Return the [X, Y] coordinate for the center point of the cell that contains the specified text.  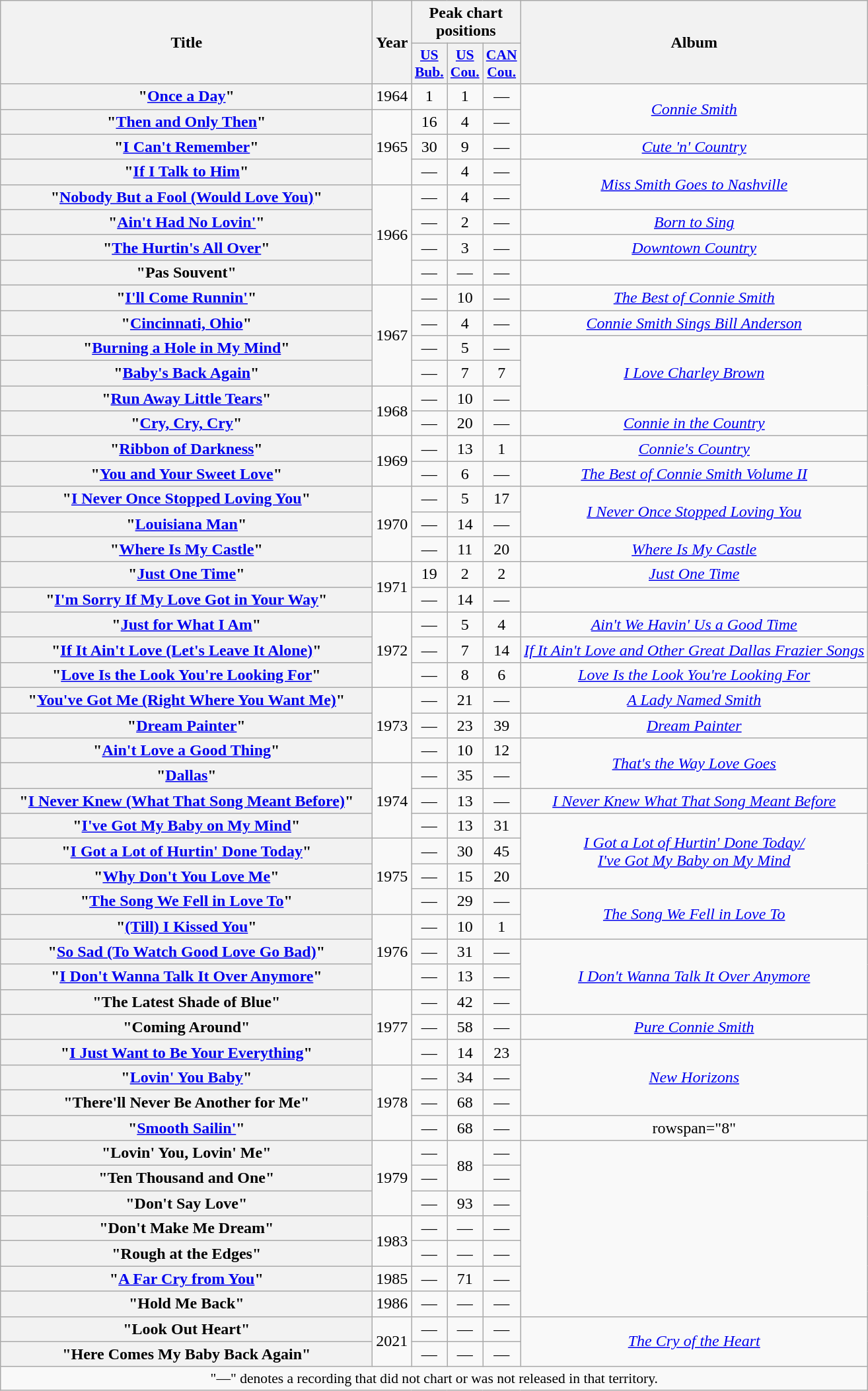
The Song We Fell in Love To [694, 914]
"Just One Time" [186, 574]
"Love Is the Look You're Looking For" [186, 675]
"I'm Sorry If My Love Got in Your Way" [186, 599]
"Dream Painter" [186, 725]
Title [186, 42]
Peak chartpositions [466, 22]
I Love Charley Brown [694, 373]
"I've Got My Baby on My Mind" [186, 826]
"Look Out Heart" [186, 1329]
"Baby's Back Again" [186, 373]
"You and Your Sweet Love" [186, 474]
35 [465, 776]
2021 [392, 1341]
1986 [392, 1304]
34 [465, 1077]
1985 [392, 1279]
"Don't Make Me Dream" [186, 1228]
1983 [392, 1241]
"Why Don't You Love Me" [186, 876]
"Smooth Sailin'" [186, 1128]
That's the Way Love Goes [694, 763]
"The Hurtin's All Over" [186, 247]
"Hold Me Back" [186, 1304]
Just One Time [694, 574]
1974 [392, 801]
"Once a Day" [186, 96]
Downtown Country [694, 247]
1973 [392, 725]
"Dallas" [186, 776]
9 [465, 147]
"Lovin' You, Lovin' Me" [186, 1153]
"Louisiana Man" [186, 524]
Miss Smith Goes to Nashville [694, 184]
"Ten Thousand and One" [186, 1178]
Connie Smith [694, 109]
"Rough at the Edges" [186, 1254]
"The Latest Shade of Blue" [186, 1002]
"A Far Cry from You" [186, 1279]
"I Never Once Stopped Loving You" [186, 499]
1977 [392, 1027]
"I Don't Wanna Talk It Over Anymore" [186, 977]
19 [429, 574]
The Best of Connie Smith Volume II [694, 474]
"Run Away Little Tears" [186, 398]
"Then and Only Then" [186, 122]
rowspan="8" [694, 1128]
1964 [392, 96]
Album [694, 42]
1972 [392, 650]
A Lady Named Smith [694, 700]
Where Is My Castle [694, 549]
I Don't Wanna Talk It Over Anymore [694, 977]
16 [429, 122]
Pure Connie Smith [694, 1027]
17 [502, 499]
1979 [392, 1178]
I Got a Lot of Hurtin' Done Today/I've Got My Baby on My Mind [694, 851]
"There'll Never Be Another for Me" [186, 1102]
88 [465, 1166]
12 [502, 751]
"Here Comes My Baby Back Again" [186, 1354]
1965 [392, 147]
3 [465, 247]
I Never Once Stopped Loving You [694, 511]
15 [465, 876]
45 [502, 851]
1966 [392, 235]
Born to Sing [694, 222]
"If It Ain't Love (Let's Leave It Alone)" [186, 650]
"Just for What I Am" [186, 624]
8 [465, 675]
Connie Smith Sings Bill Anderson [694, 323]
71 [465, 1279]
58 [465, 1027]
"If I Talk to Him" [186, 172]
"Ribbon of Darkness" [186, 449]
1970 [392, 524]
1978 [392, 1102]
"Coming Around" [186, 1027]
"I Just Want to Be Your Everything" [186, 1052]
1967 [392, 335]
"Lovin' You Baby" [186, 1077]
USBub. [429, 63]
1975 [392, 876]
Connie's Country [694, 449]
I Never Knew What That Song Meant Before [694, 801]
New Horizons [694, 1077]
"I Got a Lot of Hurtin' Done Today" [186, 851]
"Cincinnati, Ohio" [186, 323]
"(Till) I Kissed You" [186, 926]
"So Sad (To Watch Good Love Go Bad)" [186, 952]
"You've Got Me (Right Where You Want Me)" [186, 700]
"Don't Say Love" [186, 1203]
"I'll Come Runnin'" [186, 297]
"Nobody But a Fool (Would Love You)" [186, 197]
29 [465, 901]
CANCou. [502, 63]
USCou. [465, 63]
"The Song We Fell in Love To" [186, 901]
1976 [392, 952]
"I Never Knew (What That Song Meant Before)" [186, 801]
39 [502, 725]
42 [465, 1002]
"I Can't Remember" [186, 147]
If It Ain't Love and Other Great Dallas Frazier Songs [694, 650]
1971 [392, 587]
Cute 'n' Country [694, 147]
"Burning a Hole in My Mind" [186, 348]
21 [465, 700]
The Cry of the Heart [694, 1341]
1968 [392, 411]
Connie in the Country [694, 424]
"—" denotes a recording that did not chart or was not released in that territory. [435, 1378]
"Ain't Had No Lovin'" [186, 222]
Ain't We Havin' Us a Good Time [694, 624]
"Ain't Love a Good Thing" [186, 751]
"Pas Souvent" [186, 272]
"Where Is My Castle" [186, 549]
Dream Painter [694, 725]
11 [465, 549]
1969 [392, 461]
The Best of Connie Smith [694, 297]
Love Is the Look You're Looking For [694, 675]
Year [392, 42]
93 [465, 1203]
"Cry, Cry, Cry" [186, 424]
